Detect which cell encompasses the target text, then output its (X, Y) center coordinate. 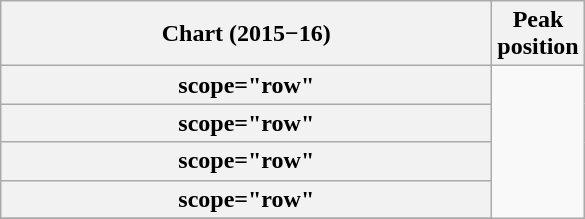
Peakposition (538, 34)
Chart (2015−16) (246, 34)
